Return the [X, Y] coordinate for the center point of the cell that contains the specified text.  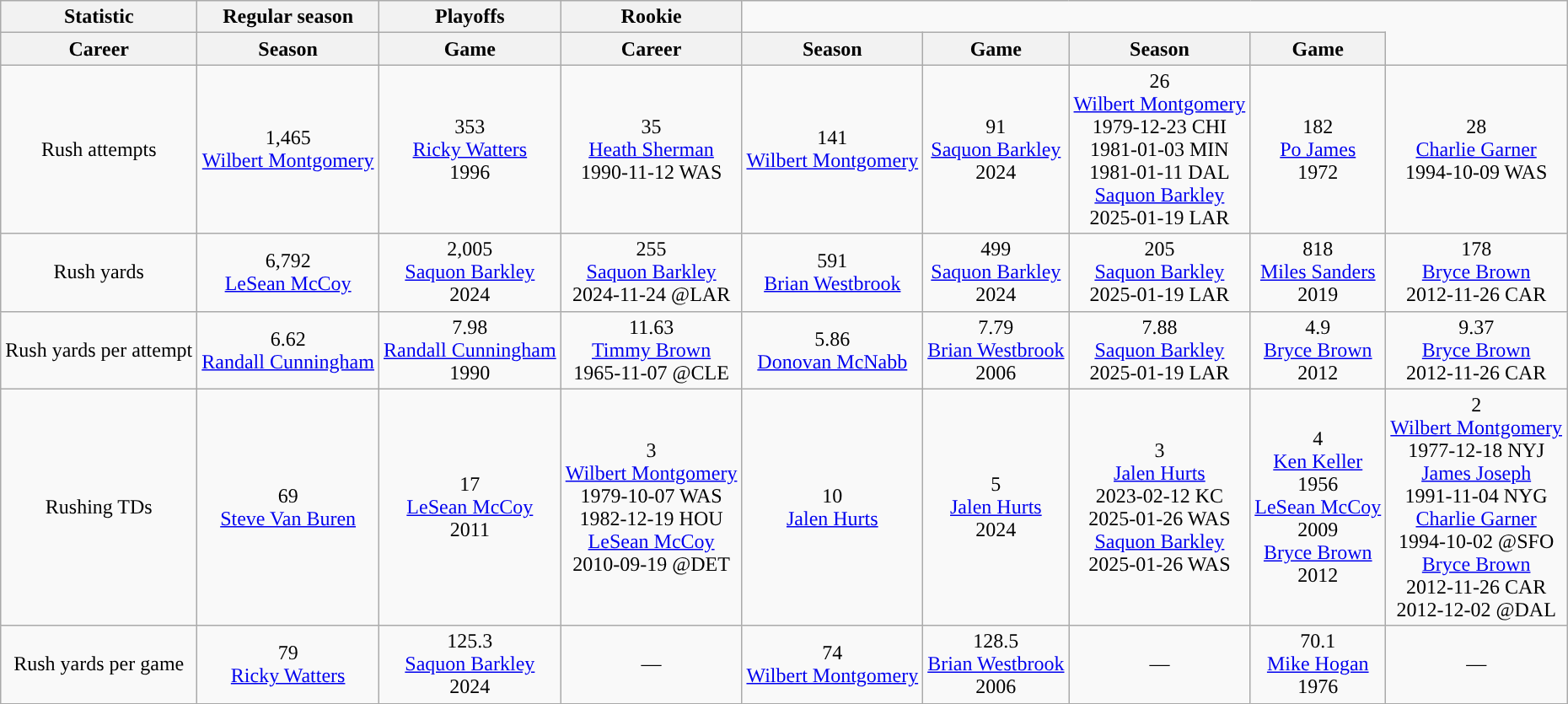
7.98Randall Cunningham1990 [470, 350]
11.63Timmy Brown1965-11-07 @CLE [651, 350]
6.62Randall Cunningham [288, 350]
125.3Saquon Barkley2024 [470, 664]
91Saquon Barkley2024 [996, 149]
28Charlie Garner1994-10-09 WAS [1477, 149]
141Wilbert Montgomery [833, 149]
1,465Wilbert Montgomery [288, 149]
7.88Saquon Barkley2025-01-19 LAR [1160, 350]
17LeSean McCoy2011 [470, 508]
69Steve Van Buren [288, 508]
79Ricky Watters [288, 664]
74Wilbert Montgomery [833, 664]
818Miles Sanders2019 [1318, 272]
Rushing TDs [99, 508]
2Wilbert Montgomery1977-12-18 NYJJames Joseph1991-11-04 NYGCharlie Garner1994-10-02 @SFOBryce Brown2012-11-26 CAR2012-12-02 @DAL [1477, 508]
255Saquon Barkley2024-11-24 @LAR [651, 272]
Rush yards per attempt [99, 350]
10Jalen Hurts [833, 508]
4.9Bryce Brown2012 [1318, 350]
182Po James1972 [1318, 149]
Rush attempts [99, 149]
128.5Brian Westbrook2006 [996, 664]
205Saquon Barkley2025-01-19 LAR [1160, 272]
3Jalen Hurts2023-02-12 KC2025-01-26 WASSaquon Barkley2025-01-26 WAS [1160, 508]
353Ricky Watters1996 [470, 149]
178Bryce Brown2012-11-26 CAR [1477, 272]
9.37Bryce Brown2012-11-26 CAR [1477, 350]
Rush yards per game [99, 664]
4Ken Keller1956LeSean McCoy2009Bryce Brown2012 [1318, 508]
Rush yards [99, 272]
591Brian Westbrook [833, 272]
5Jalen Hurts2024 [996, 508]
26Wilbert Montgomery1979-12-23 CHI1981-01-03 MIN1981-01-11 DALSaquon Barkley2025-01-19 LAR [1160, 149]
70.1Mike Hogan1976 [1318, 664]
2,005Saquon Barkley2024 [470, 272]
Rookie [651, 17]
Playoffs [470, 17]
7.79Brian Westbrook2006 [996, 350]
499Saquon Barkley2024 [996, 272]
Statistic [99, 17]
6,792LeSean McCoy [288, 272]
35Heath Sherman1990-11-12 WAS [651, 149]
Regular season [288, 17]
3Wilbert Montgomery1979-10-07 WAS1982-12-19 HOULeSean McCoy2010-09-19 @DET [651, 508]
5.86Donovan McNabb [833, 350]
